Detect which cell encompasses the target text, then output its [x, y] center coordinate. 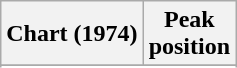
Peakposition [189, 34]
Chart (1974) [72, 34]
